Determine the [X, Y] coordinate at the center of the cell enclosing the given text.  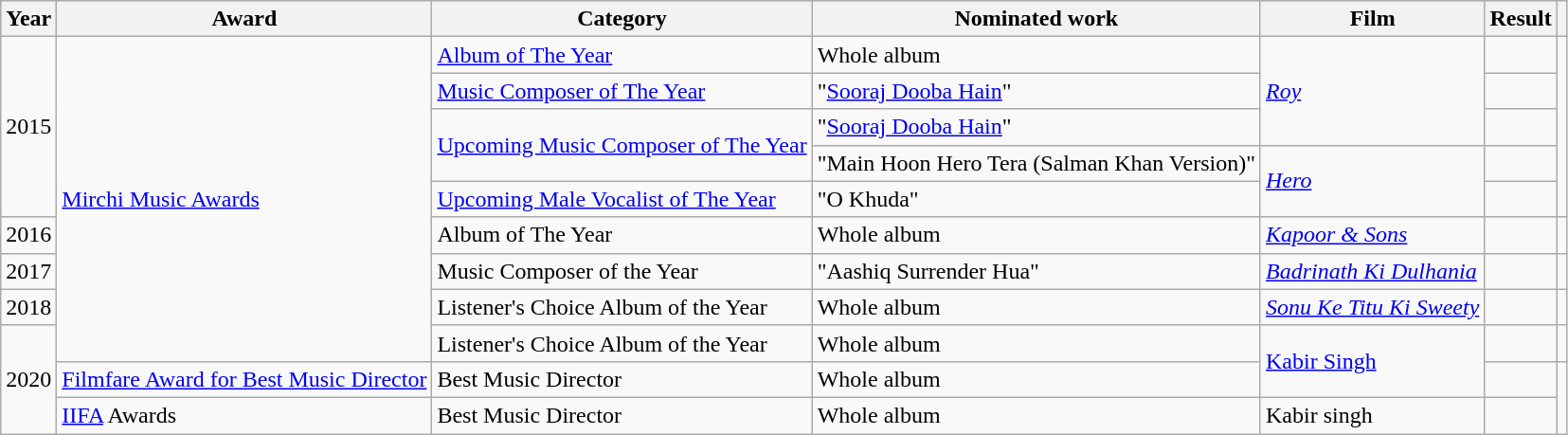
2015 [28, 127]
Hero [1372, 181]
Sonu Ke Titu Ki Sweety [1372, 307]
Award [244, 19]
2020 [28, 379]
2018 [28, 307]
IIFA Awards [244, 415]
Category [622, 19]
Upcoming Male Vocalist of The Year [622, 199]
Upcoming Music Composer of The Year [622, 145]
"Main Hoon Hero Tera (Salman Khan Version)" [1036, 163]
Roy [1372, 91]
2017 [28, 271]
Badrinath Ki Dulhania [1372, 271]
Music Composer of the Year [622, 271]
Film [1372, 19]
"O Khuda" [1036, 199]
Music Composer of The Year [622, 91]
"Aashiq Surrender Hua" [1036, 271]
Nominated work [1036, 19]
Kabir Singh [1372, 361]
2016 [28, 235]
Kapoor & Sons [1372, 235]
Result [1521, 19]
Year [28, 19]
Kabir singh [1372, 415]
Mirchi Music Awards [244, 199]
Filmfare Award for Best Music Director [244, 379]
